Return the (X, Y) coordinate for the center point of the cell that contains the specified text.  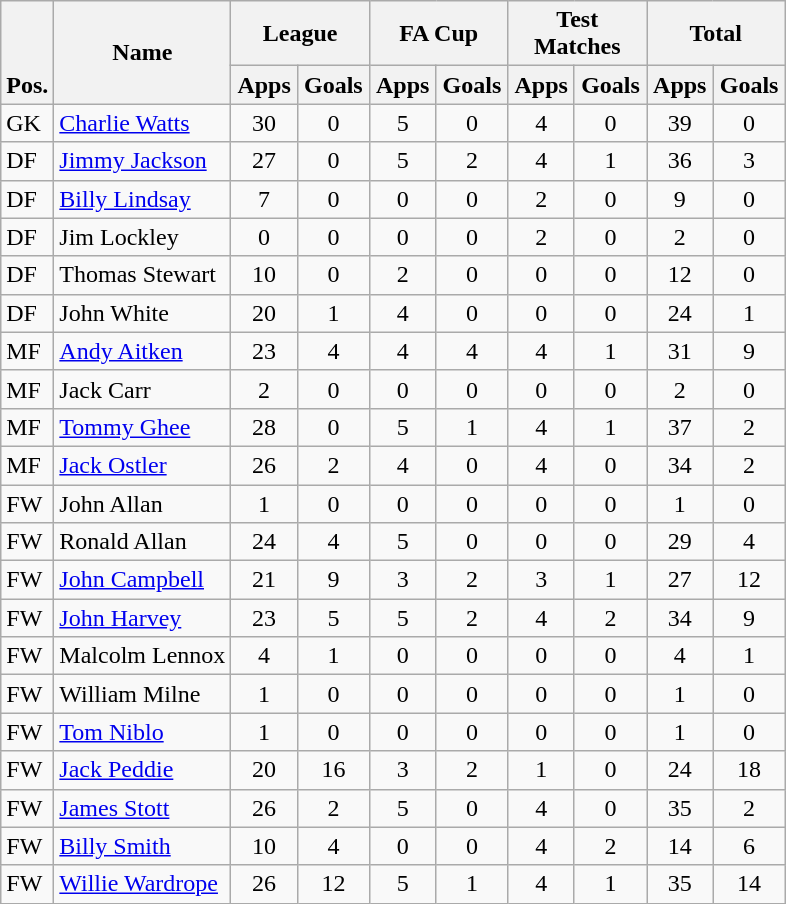
John Allan (142, 503)
Ronald Allan (142, 542)
Test Matches (578, 34)
16 (333, 770)
6 (749, 846)
Jack Peddie (142, 770)
Tom Niblo (142, 732)
Charlie Watts (142, 123)
Total (716, 34)
39 (680, 123)
30 (264, 123)
FA Cup (438, 34)
William Milne (142, 694)
John Campbell (142, 580)
John Harvey (142, 618)
Thomas Stewart (142, 275)
Andy Aitken (142, 351)
7 (264, 199)
18 (749, 770)
Jimmy Jackson (142, 161)
GK (28, 123)
31 (680, 351)
Tommy Ghee (142, 427)
Malcolm Lennox (142, 656)
28 (264, 427)
James Stott (142, 808)
Willie Wardrope (142, 884)
36 (680, 161)
Pos. (28, 52)
Jack Carr (142, 389)
League (300, 34)
21 (264, 580)
Name (142, 52)
Billy Lindsay (142, 199)
Jack Ostler (142, 465)
29 (680, 542)
John White (142, 313)
37 (680, 427)
Billy Smith (142, 846)
Jim Lockley (142, 237)
